Return the [x, y] coordinate for the center point of the cell that contains the specified text.  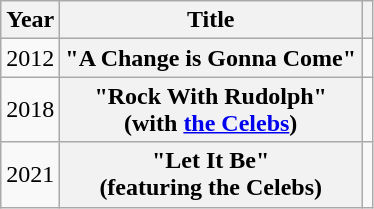
Title [211, 20]
Year [30, 20]
2012 [30, 58]
"Let It Be"(featuring the Celebs) [211, 174]
2018 [30, 110]
2021 [30, 174]
"Rock With Rudolph" (with the Celebs) [211, 110]
"A Change is Gonna Come" [211, 58]
